From the cell containing the given text, extract its center point as [X, Y] coordinate. 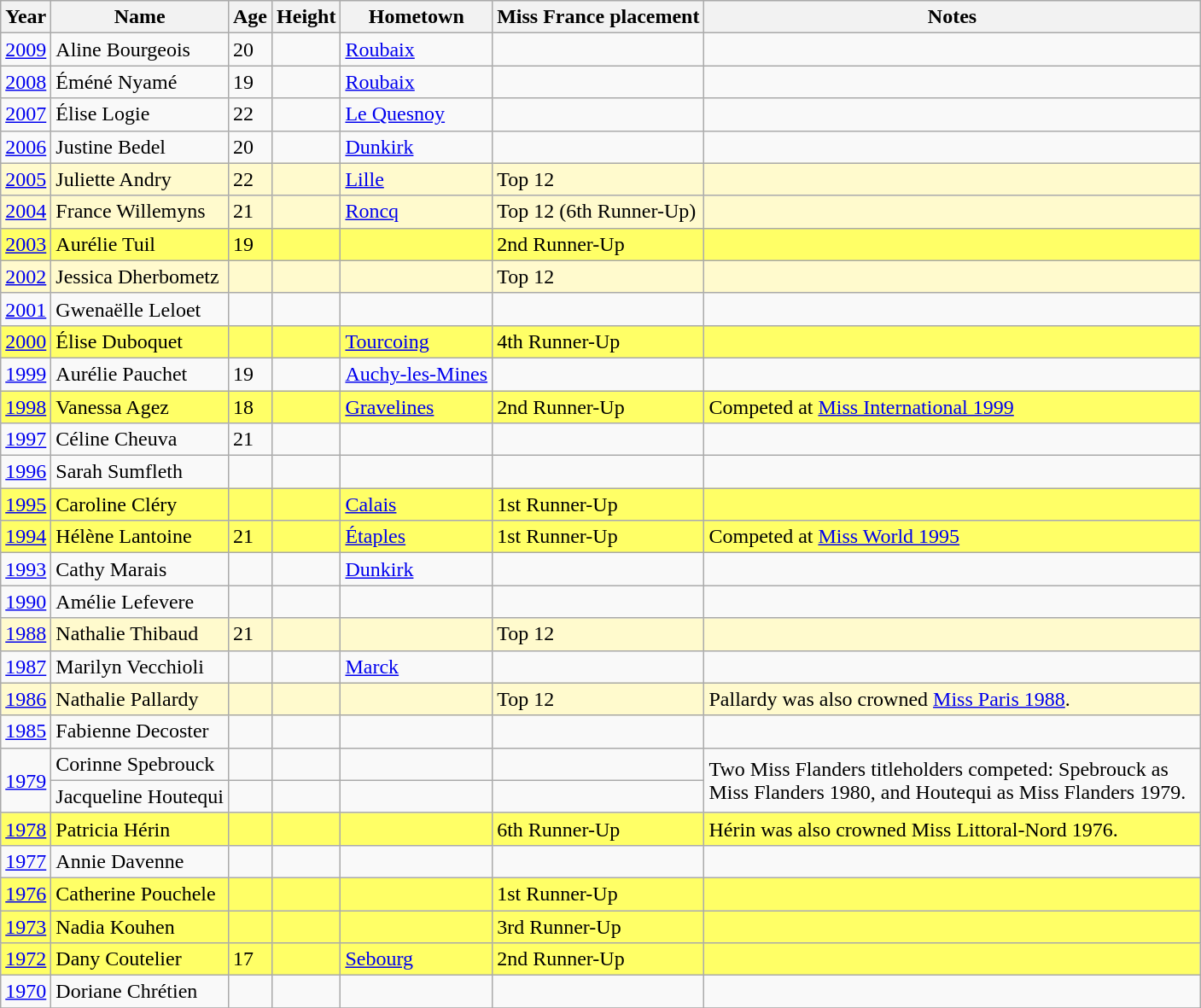
Aline Bourgeois [140, 50]
1987 [26, 667]
Sarah Sumfleth [140, 472]
Fabienne Decoster [140, 731]
Gwenaëlle Leloet [140, 309]
2005 [26, 179]
18 [249, 407]
2002 [26, 277]
Catherine Pouchele [140, 894]
1976 [26, 894]
2009 [26, 50]
Étaples [417, 537]
Corinne Spebrouck [140, 764]
6th Runner-Up [598, 829]
2004 [26, 212]
Gravelines [417, 407]
Éméné Nyamé [140, 82]
Competed at Miss World 1995 [953, 537]
2006 [26, 147]
1990 [26, 602]
Céline Cheuva [140, 440]
2007 [26, 114]
Marck [417, 667]
4th Runner-Up [598, 341]
1988 [26, 634]
Notes [953, 17]
Hérin was also crowned Miss Littoral-Nord 1976. [953, 829]
Élise Logie [140, 114]
Justine Bedel [140, 147]
Hometown [417, 17]
Year [26, 17]
1997 [26, 440]
Name [140, 17]
2008 [26, 82]
Cathy Marais [140, 569]
2003 [26, 244]
1977 [26, 861]
1996 [26, 472]
Nathalie Thibaud [140, 634]
Nadia Kouhen [140, 926]
1979 [26, 780]
Miss France placement [598, 17]
Juliette Andry [140, 179]
Marilyn Vecchioli [140, 667]
Nathalie Pallardy [140, 699]
1978 [26, 829]
Lille [417, 179]
Height [306, 17]
Tourcoing [417, 341]
3rd Runner-Up [598, 926]
1994 [26, 537]
1993 [26, 569]
Le Quesnoy [417, 114]
Sebourg [417, 959]
Caroline Cléry [140, 504]
Calais [417, 504]
1985 [26, 731]
Age [249, 17]
Élise Duboquet [140, 341]
Pallardy was also crowned Miss Paris 1988. [953, 699]
1995 [26, 504]
Patricia Hérin [140, 829]
2000 [26, 341]
Aurélie Tuil [140, 244]
1972 [26, 959]
France Willemyns [140, 212]
1998 [26, 407]
Jessica Dherbometz [140, 277]
Dany Coutelier [140, 959]
Hélène Lantoine [140, 537]
Annie Davenne [140, 861]
Vanessa Agez [140, 407]
Auchy-les-Mines [417, 374]
17 [249, 959]
Aurélie Pauchet [140, 374]
Amélie Lefevere [140, 602]
1973 [26, 926]
1986 [26, 699]
1970 [26, 992]
Jacqueline Houtequi [140, 796]
Competed at Miss International 1999 [953, 407]
Top 12 (6th Runner-Up) [598, 212]
Roncq [417, 212]
1999 [26, 374]
Two Miss Flanders titleholders competed: Spebrouck as Miss Flanders 1980, and Houtequi as Miss Flanders 1979. [953, 780]
2001 [26, 309]
Doriane Chrétien [140, 992]
